Provide the [x, y] coordinate of the cell's center where the given text is located.  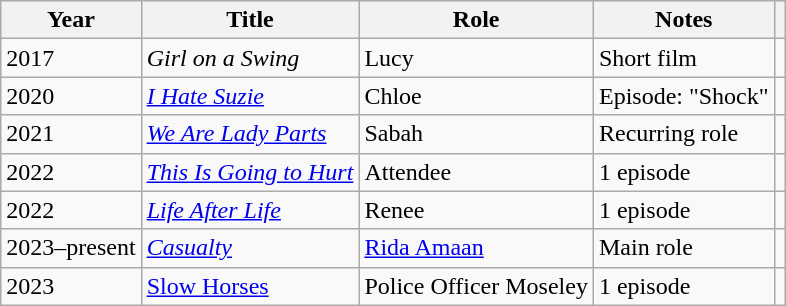
Renee [476, 210]
Main role [684, 248]
Role [476, 20]
Chloe [476, 96]
Episode: "Shock" [684, 96]
Casualty [250, 248]
We Are Lady Parts [250, 134]
2023–present [71, 248]
2020 [71, 96]
2021 [71, 134]
Notes [684, 20]
Girl on a Swing [250, 58]
Slow Horses [250, 286]
Life After Life [250, 210]
Lucy [476, 58]
Recurring role [684, 134]
Police Officer Moseley [476, 286]
Rida Amaan [476, 248]
I Hate Suzie [250, 96]
Attendee [476, 172]
Short film [684, 58]
2017 [71, 58]
Year [71, 20]
Sabah [476, 134]
2023 [71, 286]
This Is Going to Hurt [250, 172]
Title [250, 20]
